Find where the given text appears and provide that cell's center as [x, y] coordinate. 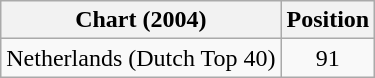
91 [328, 58]
Chart (2004) [141, 20]
Netherlands (Dutch Top 40) [141, 58]
Position [328, 20]
